Search for the cell housing the specified text and yield its [x, y] center coordinate. 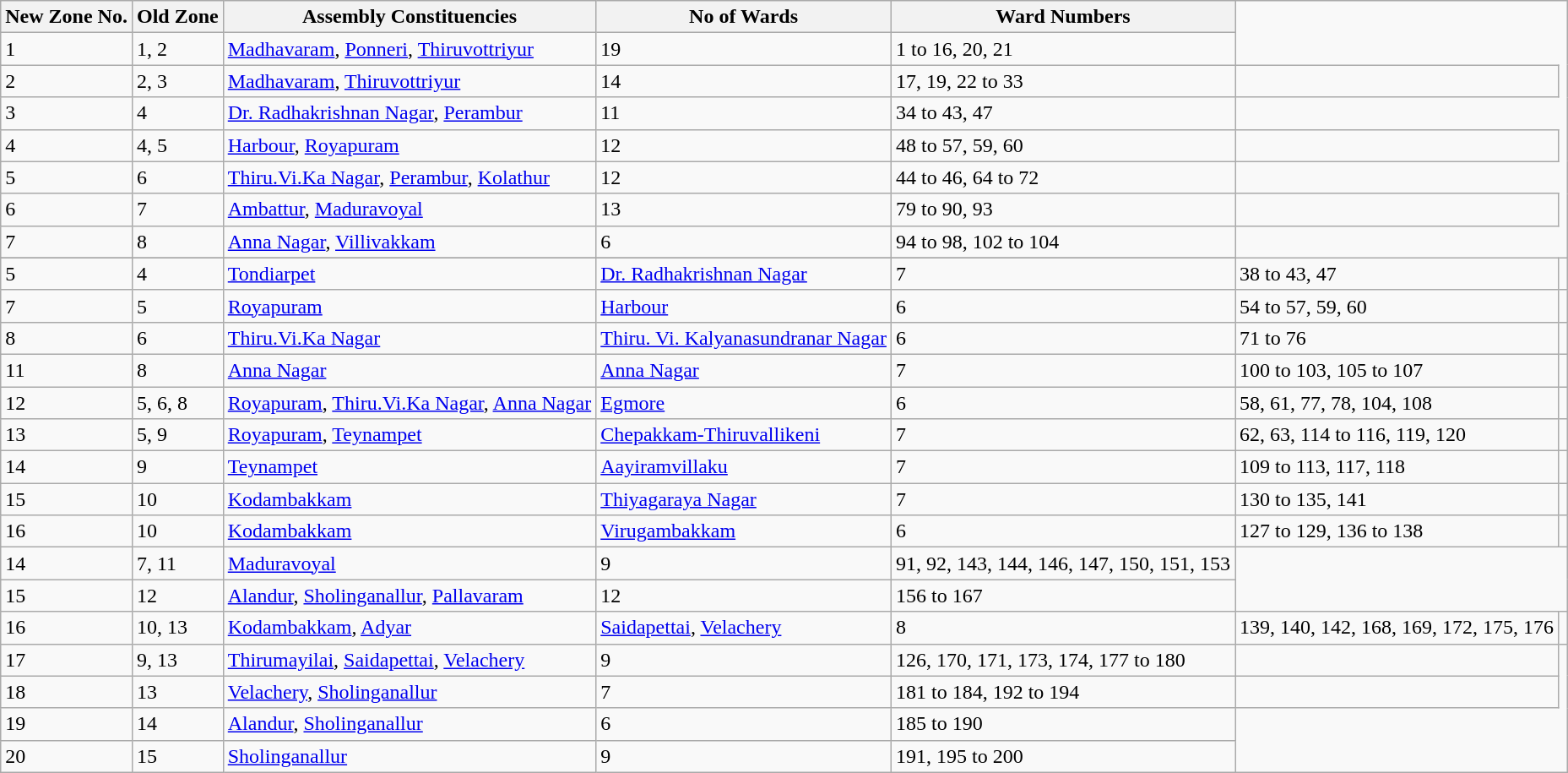
Harbour [744, 306]
4, 5 [177, 145]
7, 11 [177, 563]
Maduravoyal [409, 563]
Teynampet [409, 467]
Egmore [744, 403]
1, 2 [177, 49]
Aayiramvillaku [744, 467]
181 to 184, 192 to 194 [1062, 692]
Alandur, Sholinganallur, Pallavaram [409, 596]
No of Wards [744, 17]
54 to 57, 59, 60 [1397, 306]
Royapuram, Thiru.Vi.Ka Nagar, Anna Nagar [409, 403]
Madhavaram, Thiruvottriyur [409, 81]
Ambattur, Maduravoyal [409, 210]
Dr. Radhakrishnan Nagar [744, 274]
Dr. Radhakrishnan Nagar, Perambur [409, 113]
44 to 46, 64 to 72 [1062, 177]
91, 92, 143, 144, 146, 147, 150, 151, 153 [1062, 563]
100 to 103, 105 to 107 [1397, 370]
10, 13 [177, 628]
58, 61, 77, 78, 104, 108 [1397, 403]
34 to 43, 47 [1062, 113]
62, 63, 114 to 116, 119, 120 [1397, 435]
126, 170, 171, 173, 174, 177 to 180 [1062, 660]
156 to 167 [1062, 596]
3 [67, 113]
94 to 98, 102 to 104 [1062, 242]
Saidapettai, Velachery [744, 628]
9, 13 [177, 660]
Harbour, Royapuram [409, 145]
1 to 16, 20, 21 [1062, 49]
2 [67, 81]
Thiyagaraya Nagar [744, 499]
Virugambakkam [744, 531]
17, 19, 22 to 33 [1062, 81]
Velachery, Sholinganallur [409, 692]
130 to 135, 141 [1397, 499]
Royapuram [409, 306]
Sholinganallur [409, 756]
Thiru.Vi.Ka Nagar, Perambur, Kolathur [409, 177]
191, 195 to 200 [1062, 756]
New Zone No. [67, 17]
20 [67, 756]
Tondiarpet [409, 274]
5, 6, 8 [177, 403]
17 [67, 660]
139, 140, 142, 168, 169, 172, 175, 176 [1397, 628]
185 to 190 [1062, 724]
Chepakkam-Thiruvallikeni [744, 435]
Assembly Constituencies [409, 17]
Thiru. Vi. Kalyanasundranar Nagar [744, 338]
Anna Nagar, Villivakkam [409, 242]
Royapuram, Teynampet [409, 435]
109 to 113, 117, 118 [1397, 467]
38 to 43, 47 [1397, 274]
79 to 90, 93 [1062, 210]
Thiru.Vi.Ka Nagar [409, 338]
Madhavaram, Ponneri, Thiruvottriyur [409, 49]
Thirumayilai, Saidapettai, Velachery [409, 660]
18 [67, 692]
127 to 129, 136 to 138 [1397, 531]
48 to 57, 59, 60 [1062, 145]
Kodambakkam, Adyar [409, 628]
Old Zone [177, 17]
1 [67, 49]
5, 9 [177, 435]
2, 3 [177, 81]
Alandur, Sholinganallur [409, 724]
Ward Numbers [1062, 17]
71 to 76 [1397, 338]
